Provide the (x, y) coordinate of the cell's center where the given text is located.  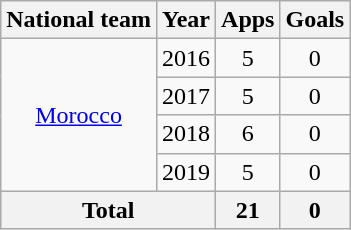
6 (248, 134)
Goals (315, 20)
2019 (186, 172)
2018 (186, 134)
Apps (248, 20)
21 (248, 210)
Total (108, 210)
Morocco (79, 115)
National team (79, 20)
2016 (186, 58)
Year (186, 20)
2017 (186, 96)
